Find where the given text appears and provide that cell's center as [X, Y] coordinate. 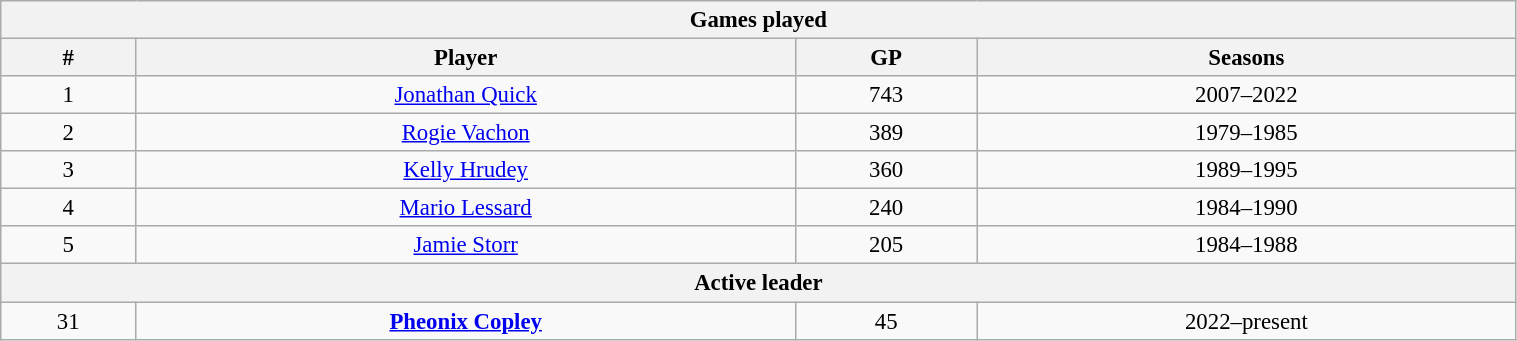
Active leader [758, 283]
2007–2022 [1246, 95]
1979–1985 [1246, 133]
1989–1995 [1246, 170]
Pheonix Copley [466, 321]
Jamie Storr [466, 245]
Rogie Vachon [466, 133]
4 [68, 208]
31 [68, 321]
743 [886, 95]
5 [68, 245]
Player [466, 58]
360 [886, 170]
389 [886, 133]
240 [886, 208]
2022–present [1246, 321]
45 [886, 321]
Kelly Hrudey [466, 170]
Jonathan Quick [466, 95]
Seasons [1246, 58]
Games played [758, 20]
1 [68, 95]
205 [886, 245]
GP [886, 58]
# [68, 58]
2 [68, 133]
3 [68, 170]
1984–1990 [1246, 208]
1984–1988 [1246, 245]
Mario Lessard [466, 208]
